Provide the (X, Y) coordinate of the cell's center where the given text is located.  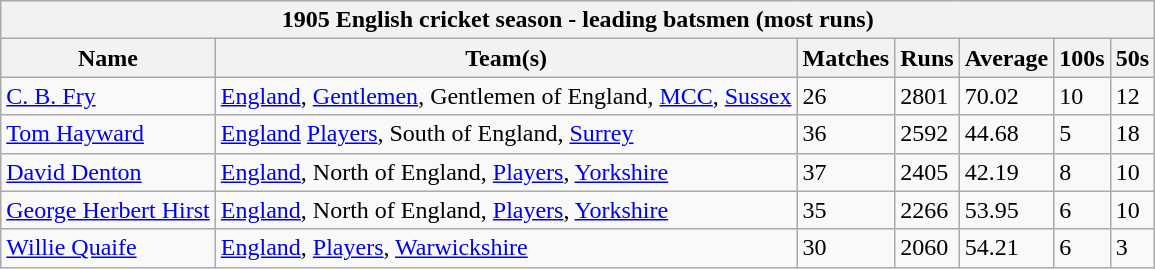
3 (1132, 248)
37 (846, 172)
England Players, South of England, Surrey (506, 134)
2801 (927, 96)
2266 (927, 210)
26 (846, 96)
Willie Quaife (108, 248)
Average (1006, 58)
Tom Hayward (108, 134)
30 (846, 248)
12 (1132, 96)
44.68 (1006, 134)
1905 English cricket season - leading batsmen (most runs) (578, 20)
8 (1082, 172)
50s (1132, 58)
70.02 (1006, 96)
42.19 (1006, 172)
Team(s) (506, 58)
Runs (927, 58)
2405 (927, 172)
David Denton (108, 172)
5 (1082, 134)
C. B. Fry (108, 96)
2060 (927, 248)
35 (846, 210)
George Herbert Hirst (108, 210)
England, Gentlemen, Gentlemen of England, MCC, Sussex (506, 96)
36 (846, 134)
Matches (846, 58)
100s (1082, 58)
England, Players, Warwickshire (506, 248)
Name (108, 58)
53.95 (1006, 210)
18 (1132, 134)
54.21 (1006, 248)
2592 (927, 134)
